Detect which cell encompasses the target text, then output its [X, Y] center coordinate. 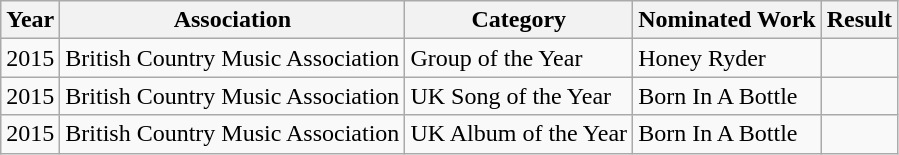
Honey Ryder [728, 58]
Association [232, 20]
Group of the Year [519, 58]
Result [859, 20]
UK Song of the Year [519, 96]
Nominated Work [728, 20]
UK Album of the Year [519, 134]
Category [519, 20]
Year [30, 20]
